Pinpoint the cell where the given text exists, returning its [x, y] midpoint coordinate. 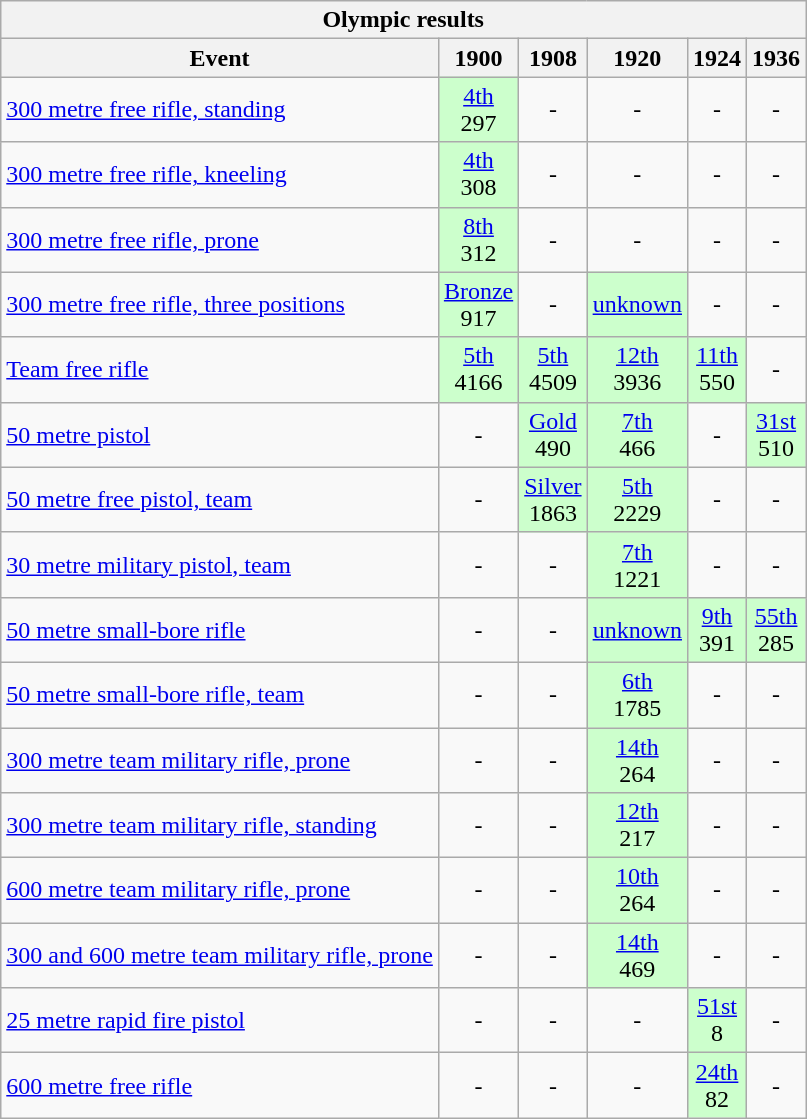
14th264 [637, 760]
50 metre free pistol, team [220, 500]
31st510 [776, 434]
600 metre team military rifle, prone [220, 890]
7th1221 [637, 564]
14th469 [637, 956]
8th312 [478, 240]
9th391 [718, 630]
12th217 [637, 826]
5th4166 [478, 370]
300 metre team military rifle, prone [220, 760]
300 metre free rifle, three positions [220, 304]
24th82 [718, 1086]
Event [220, 58]
Olympic results [404, 20]
1936 [776, 58]
6th1785 [637, 694]
4th308 [478, 174]
300 metre free rifle, prone [220, 240]
300 metre free rifle, standing [220, 110]
600 metre free rifle [220, 1086]
300 metre free rifle, kneeling [220, 174]
50 metre small-bore rifle [220, 630]
10th264 [637, 890]
Gold490 [553, 434]
300 metre team military rifle, standing [220, 826]
Team free rifle [220, 370]
7th466 [637, 434]
Silver1863 [553, 500]
25 metre rapid fire pistol [220, 1020]
30 metre military pistol, team [220, 564]
5th2229 [637, 500]
50 metre small-bore rifle, team [220, 694]
1920 [637, 58]
11th550 [718, 370]
1924 [718, 58]
4th297 [478, 110]
Bronze917 [478, 304]
1900 [478, 58]
1908 [553, 58]
300 and 600 metre team military rifle, prone [220, 956]
51st8 [718, 1020]
5th4509 [553, 370]
55th285 [776, 630]
12th3936 [637, 370]
50 metre pistol [220, 434]
